From the cell containing the given text, extract its center point as (X, Y) coordinate. 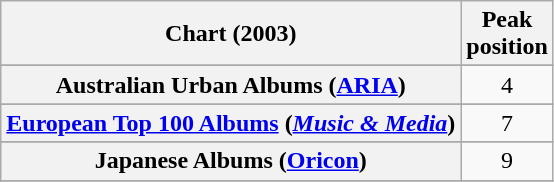
Peakposition (507, 34)
9 (507, 161)
Japanese Albums (Oricon) (231, 161)
4 (507, 85)
7 (507, 123)
European Top 100 Albums (Music & Media) (231, 123)
Chart (2003) (231, 34)
Australian Urban Albums (ARIA) (231, 85)
